Determine the (X, Y) coordinate at the center of the cell enclosing the given text.  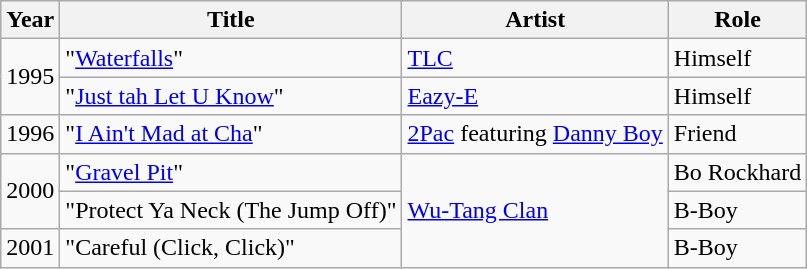
Wu-Tang Clan (535, 210)
2001 (30, 248)
Role (737, 20)
Friend (737, 134)
1996 (30, 134)
Title (231, 20)
"Waterfalls" (231, 58)
"Gravel Pit" (231, 172)
"Just tah Let U Know" (231, 96)
TLC (535, 58)
"Careful (Click, Click)" (231, 248)
Bo Rockhard (737, 172)
2Pac featuring Danny Boy (535, 134)
"I Ain't Mad at Cha" (231, 134)
"Protect Ya Neck (The Jump Off)" (231, 210)
1995 (30, 77)
Artist (535, 20)
Year (30, 20)
2000 (30, 191)
Eazy-E (535, 96)
